Return (X, Y) of the center of cell containing provided text 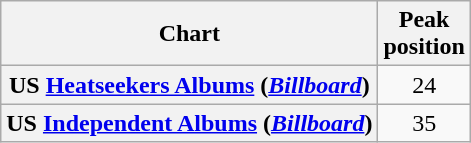
24 (424, 85)
Peakposition (424, 34)
Chart (190, 34)
US Heatseekers Albums (Billboard) (190, 85)
35 (424, 123)
US Independent Albums (Billboard) (190, 123)
